Provide the [x, y] coordinate of the cell's center where the given text is located.  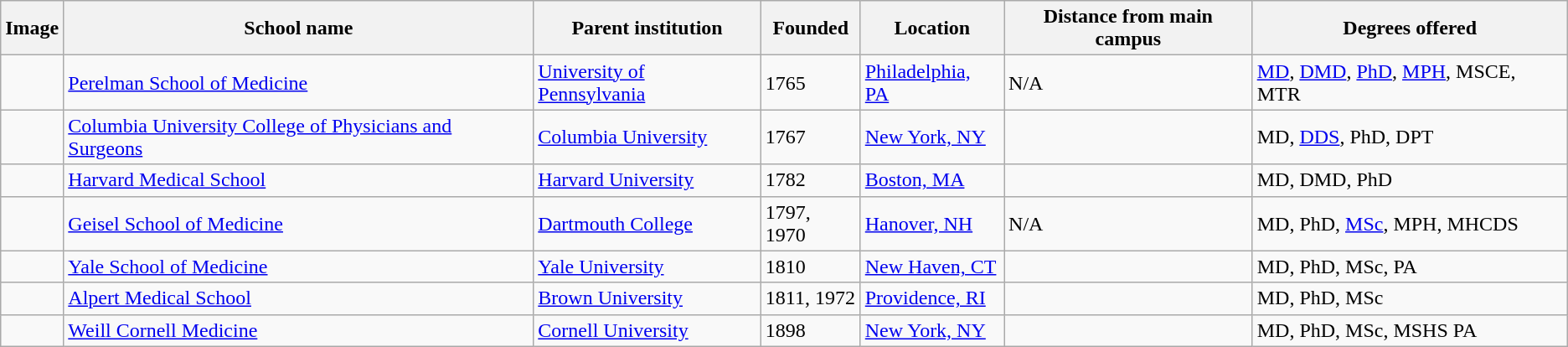
Brown University [647, 298]
Columbia University [647, 137]
Hanover, NH [931, 223]
Boston, MA [931, 180]
MD, DMD, PhD [1410, 180]
Providence, RI [931, 298]
MD, PhD, MSc, MSHS PA [1410, 330]
1811, 1972 [811, 298]
MD, PhD, MSc, MPH, MHCDS [1410, 223]
MD, PhD, MSc [1410, 298]
Distance from main campus [1129, 28]
Cornell University [647, 330]
1782 [811, 180]
Image [32, 28]
1810 [811, 267]
Yale University [647, 267]
Weill Cornell Medicine [298, 330]
Philadelphia, PA [931, 82]
Dartmouth College [647, 223]
Location [931, 28]
School name [298, 28]
1765 [811, 82]
MD, DDS, PhD, DPT [1410, 137]
MD, DMD, PhD, MPH, MSCE, MTR [1410, 82]
Founded [811, 28]
Yale School of Medicine [298, 267]
University of Pennsylvania [647, 82]
Parent institution [647, 28]
1767 [811, 137]
Degrees offered [1410, 28]
New Haven, CT [931, 267]
Perelman School of Medicine [298, 82]
1898 [811, 330]
Harvard Medical School [298, 180]
Harvard University [647, 180]
1797, 1970 [811, 223]
Alpert Medical School [298, 298]
MD, PhD, MSc, PA [1410, 267]
Geisel School of Medicine [298, 223]
Columbia University College of Physicians and Surgeons [298, 137]
